Output the (x, y) coordinate of the center of the cell containing the given text.  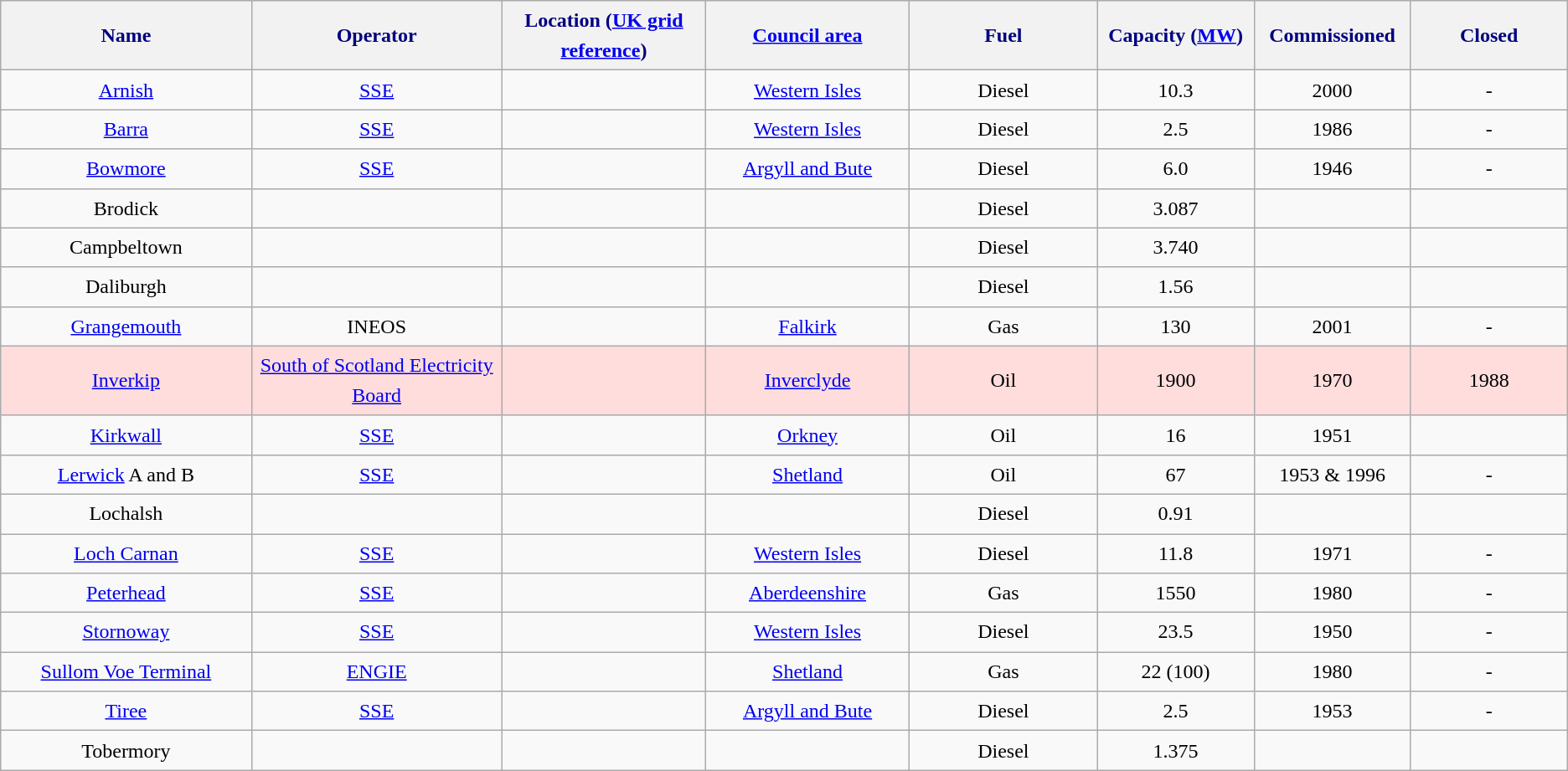
Campbeltown (126, 248)
3.087 (1176, 208)
1971 (1332, 554)
Inverclyde (807, 380)
Arnish (126, 90)
Tiree (126, 712)
Bowmore (126, 169)
6.0 (1176, 169)
Commissioned (1332, 35)
1953 (1332, 712)
1900 (1176, 380)
Aberdeenshire (807, 593)
ENGIE (377, 671)
Inverkip (126, 380)
Peterhead (126, 593)
1950 (1332, 633)
Kirkwall (126, 435)
Name (126, 35)
1550 (1176, 593)
Daliburgh (126, 286)
Council area (807, 35)
Location (UK grid reference) (603, 35)
Fuel (1003, 35)
1.56 (1176, 286)
INEOS (377, 326)
Orkney (807, 435)
Grangemouth (126, 326)
1953 & 1996 (1332, 474)
1988 (1489, 380)
0.91 (1176, 514)
130 (1176, 326)
1951 (1332, 435)
1970 (1332, 380)
1.375 (1176, 750)
22 (100) (1176, 671)
South of Scotland Electricity Board (377, 380)
Brodick (126, 208)
Closed (1489, 35)
Falkirk (807, 326)
10.3 (1176, 90)
Tobermory (126, 750)
16 (1176, 435)
Loch Carnan (126, 554)
67 (1176, 474)
23.5 (1176, 633)
3.740 (1176, 248)
2001 (1332, 326)
1986 (1332, 129)
Lochalsh (126, 514)
2000 (1332, 90)
11.8 (1176, 554)
Lerwick A and B (126, 474)
Sullom Voe Terminal (126, 671)
Operator (377, 35)
Barra (126, 129)
Capacity (MW) (1176, 35)
Stornoway (126, 633)
1946 (1332, 169)
